Find where the given text appears and provide that cell's center as (X, Y) coordinate. 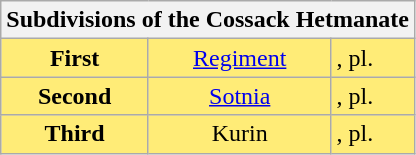
Third (75, 134)
Kurin (240, 134)
Sotnia (240, 96)
Regiment (240, 58)
Second (75, 96)
Subdivisions of the Cossack Hetmanate (208, 20)
First (75, 58)
